Scan for the cell matching the given text and deliver its (X, Y) coordinate at center. 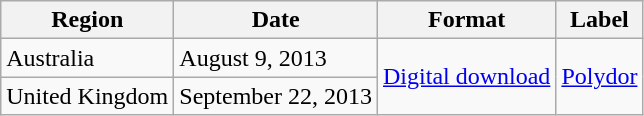
Australia (88, 58)
Date (276, 20)
Format (467, 20)
September 22, 2013 (276, 96)
Digital download (467, 77)
August 9, 2013 (276, 58)
Polydor (600, 77)
Label (600, 20)
Region (88, 20)
United Kingdom (88, 96)
